Provide the (X, Y) coordinate of the cell's center where the given text is located.  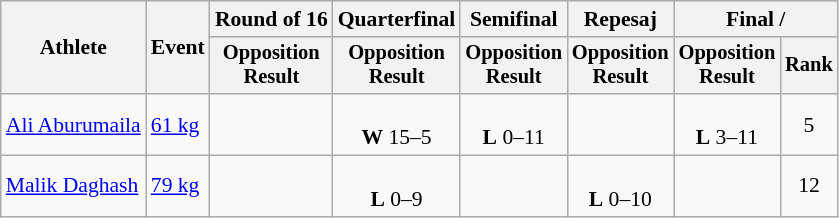
Ali Aburumaila (74, 124)
79 kg (178, 186)
L 0–9 (397, 186)
Repesaj (620, 19)
W 15–5 (397, 124)
Quarterfinal (397, 19)
L 3–11 (728, 124)
5 (809, 124)
L 0–11 (514, 124)
12 (809, 186)
Round of 16 (272, 19)
Final / (756, 19)
61 kg (178, 124)
Athlete (74, 48)
Malik Daghash (74, 186)
L 0–10 (620, 186)
Event (178, 48)
Semifinal (514, 19)
Rank (809, 66)
